Provide the (X, Y) coordinate of the cell's center where the given text is located.  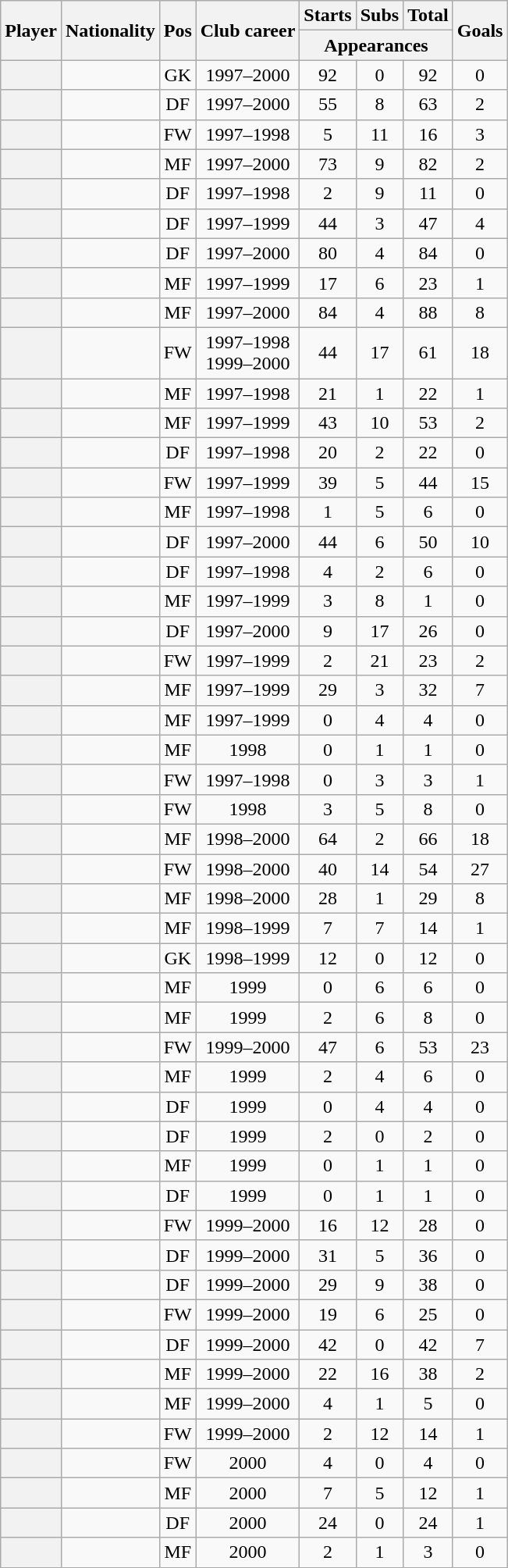
Goals (480, 30)
61 (428, 353)
50 (428, 542)
43 (328, 423)
Player (31, 30)
64 (328, 839)
15 (480, 483)
Pos (178, 30)
55 (328, 105)
54 (428, 869)
Appearances (376, 45)
Total (428, 16)
26 (428, 631)
73 (328, 164)
Nationality (110, 30)
19 (328, 1314)
63 (428, 105)
88 (428, 312)
27 (480, 869)
32 (428, 690)
40 (328, 869)
Starts (328, 16)
82 (428, 164)
39 (328, 483)
36 (428, 1255)
20 (328, 453)
80 (328, 253)
Subs (379, 16)
1997–19981999–2000 (248, 353)
Club career (248, 30)
66 (428, 839)
25 (428, 1314)
31 (328, 1255)
